Search for the cell housing the specified text and yield its (X, Y) center coordinate. 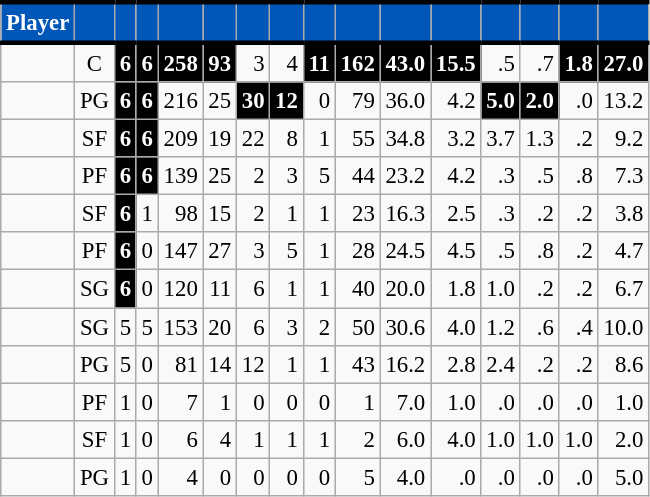
6.7 (623, 289)
30.6 (405, 327)
3.8 (623, 214)
.6 (540, 327)
C (95, 62)
16.2 (405, 364)
19 (220, 139)
4.5 (456, 251)
1.3 (540, 139)
2.5 (456, 214)
55 (358, 139)
7.3 (623, 176)
147 (180, 251)
30 (252, 101)
.7 (540, 62)
4.7 (623, 251)
14 (220, 364)
258 (180, 62)
24.5 (405, 251)
Player (38, 22)
162 (358, 62)
79 (358, 101)
23 (358, 214)
27 (220, 251)
8.6 (623, 364)
216 (180, 101)
27.0 (623, 62)
36.0 (405, 101)
139 (180, 176)
44 (358, 176)
3.2 (456, 139)
20.0 (405, 289)
28 (358, 251)
2.4 (500, 364)
23.2 (405, 176)
93 (220, 62)
7.0 (405, 402)
7 (180, 402)
153 (180, 327)
10.0 (623, 327)
43.0 (405, 62)
98 (180, 214)
3.7 (500, 139)
15 (220, 214)
209 (180, 139)
13.2 (623, 101)
34.8 (405, 139)
8 (286, 139)
20 (220, 327)
1.2 (500, 327)
6.0 (405, 439)
81 (180, 364)
2.8 (456, 364)
50 (358, 327)
22 (252, 139)
9.2 (623, 139)
16.3 (405, 214)
120 (180, 289)
40 (358, 289)
.4 (578, 327)
15.5 (456, 62)
43 (358, 364)
